Output the (x, y) coordinate of the center of the cell containing the given text.  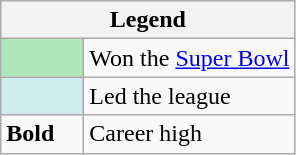
Career high (190, 134)
Led the league (190, 96)
Won the Super Bowl (190, 58)
Legend (148, 20)
Bold (42, 134)
